For the text-containing cell, return its midpoint in [x, y] coordinate format. 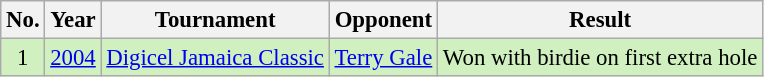
2004 [73, 58]
1 [23, 58]
Terry Gale [383, 58]
Result [600, 20]
Year [73, 20]
Opponent [383, 20]
Tournament [215, 20]
Digicel Jamaica Classic [215, 58]
Won with birdie on first extra hole [600, 58]
No. [23, 20]
